Determine the (x, y) coordinate at the center of the cell enclosing the given text.  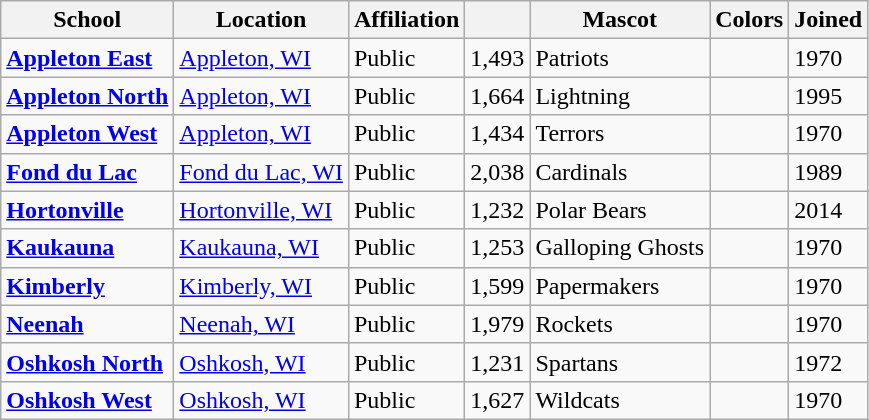
Kimberly, WI (262, 286)
1972 (828, 362)
1989 (828, 172)
Colors (750, 20)
1,979 (498, 324)
1,493 (498, 58)
1,599 (498, 286)
1,253 (498, 248)
1,434 (498, 134)
Affiliation (406, 20)
1995 (828, 96)
Mascot (620, 20)
Appleton West (88, 134)
1,664 (498, 96)
Neenah, WI (262, 324)
Neenah (88, 324)
Fond du Lac (88, 172)
Spartans (620, 362)
Patriots (620, 58)
Wildcats (620, 400)
Papermakers (620, 286)
Rockets (620, 324)
Galloping Ghosts (620, 248)
Oshkosh West (88, 400)
1,232 (498, 210)
Polar Bears (620, 210)
Kimberly (88, 286)
2,038 (498, 172)
Location (262, 20)
Joined (828, 20)
Hortonville (88, 210)
Oshkosh North (88, 362)
Terrors (620, 134)
Hortonville, WI (262, 210)
Appleton East (88, 58)
1,231 (498, 362)
Lightning (620, 96)
Appleton North (88, 96)
1,627 (498, 400)
2014 (828, 210)
Kaukauna (88, 248)
Cardinals (620, 172)
Kaukauna, WI (262, 248)
School (88, 20)
Fond du Lac, WI (262, 172)
